Capture the cell that displays the provided text and extract its [x, y] central coordinate. 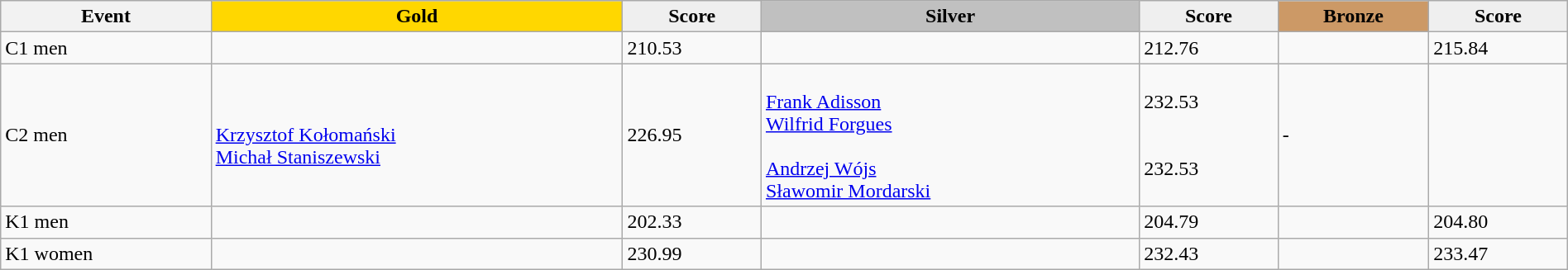
Event [106, 17]
226.95 [691, 135]
210.53 [691, 48]
Krzysztof KołomańskiMichał Staniszewski [417, 135]
Silver [949, 17]
C2 men [106, 135]
202.33 [691, 222]
204.79 [1209, 222]
215.84 [1499, 48]
232.43 [1209, 253]
K1 women [106, 253]
C1 men [106, 48]
- [1353, 135]
Bronze [1353, 17]
204.80 [1499, 222]
K1 men [106, 222]
233.47 [1499, 253]
Gold [417, 17]
212.76 [1209, 48]
Frank AdissonWilfrid ForguesAndrzej WójsSławomir Mordarski [949, 135]
230.99 [691, 253]
232.53232.53 [1209, 135]
